Output the (X, Y) coordinate of the center of the cell containing the given text.  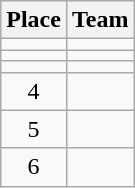
Team (100, 20)
6 (34, 167)
4 (34, 91)
Place (34, 20)
5 (34, 129)
